Output the (X, Y) coordinate of the center of the cell containing the given text.  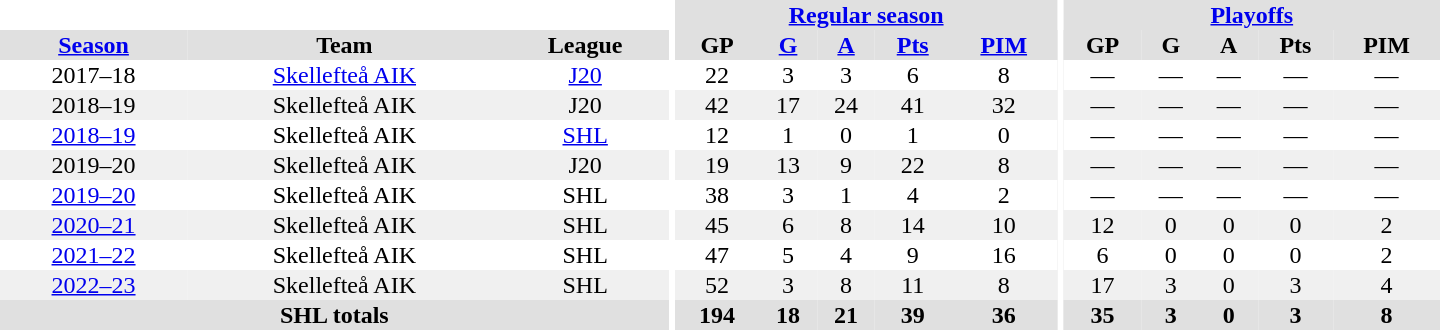
League (586, 45)
21 (846, 315)
Playoffs (1252, 15)
Season (94, 45)
41 (912, 105)
13 (788, 165)
2020–21 (94, 225)
45 (717, 225)
2021–22 (94, 255)
24 (846, 105)
38 (717, 195)
18 (788, 315)
10 (1004, 225)
32 (1004, 105)
36 (1004, 315)
52 (717, 285)
2022–23 (94, 285)
42 (717, 105)
Regular season (866, 15)
19 (717, 165)
39 (912, 315)
11 (912, 285)
5 (788, 255)
Team (344, 45)
194 (717, 315)
14 (912, 225)
SHL totals (334, 315)
16 (1004, 255)
35 (1103, 315)
47 (717, 255)
2017–18 (94, 75)
